Find where the given text appears and provide that cell's center as (X, Y) coordinate. 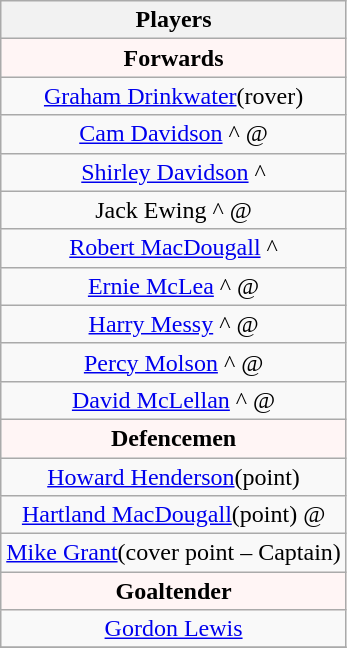
Mike Grant(cover point – Captain) (174, 553)
Forwards (174, 58)
Graham Drinkwater(rover) (174, 96)
Goaltender (174, 591)
Cam Davidson ^ @ (174, 134)
Defencemen (174, 438)
Shirley Davidson ^ (174, 172)
Harry Messy ^ @ (174, 324)
Robert MacDougall ^ (174, 248)
Percy Molson ^ @ (174, 362)
Players (174, 20)
Ernie McLea ^ @ (174, 286)
Hartland MacDougall(point) @ (174, 515)
Howard Henderson(point) (174, 477)
Jack Ewing ^ @ (174, 210)
Gordon Lewis (174, 629)
David McLellan ^ @ (174, 400)
